Detect which cell encompasses the target text, then output its (x, y) center coordinate. 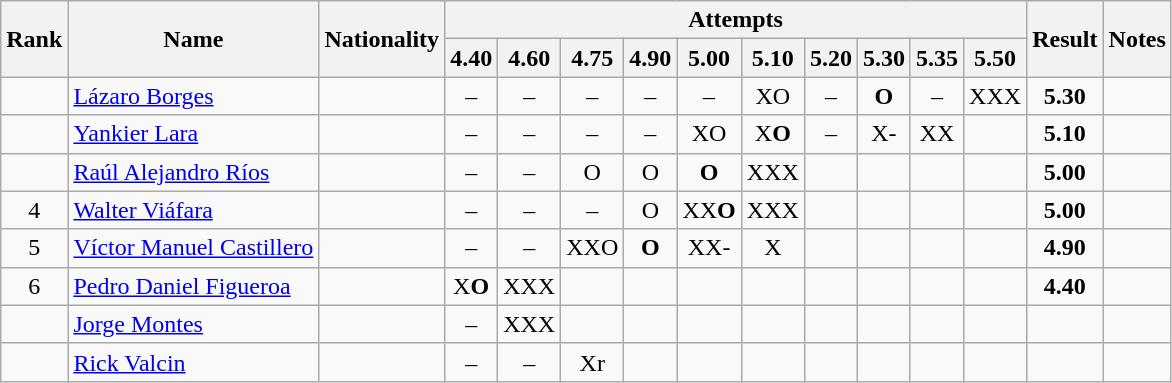
4 (34, 210)
Pedro Daniel Figueroa (194, 286)
4.75 (592, 58)
4.60 (530, 58)
Walter Viáfara (194, 210)
Yankier Lara (194, 134)
Attempts (736, 20)
Jorge Montes (194, 324)
Raúl Alejandro Ríos (194, 172)
5.35 (936, 58)
Lázaro Borges (194, 96)
Nationality (382, 39)
Xr (592, 362)
5.20 (830, 58)
Víctor Manuel Castillero (194, 248)
5 (34, 248)
5.50 (996, 58)
Rick Valcin (194, 362)
X (772, 248)
XX- (709, 248)
Name (194, 39)
Notes (1137, 39)
6 (34, 286)
X- (884, 134)
Result (1065, 39)
XX (936, 134)
Rank (34, 39)
